Return the [x, y] coordinate for the center point of the cell that contains the specified text.  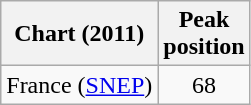
France (SNEP) [80, 85]
Chart (2011) [80, 34]
Peakposition [204, 34]
68 [204, 85]
